Return (x, y) of the center of cell containing provided text 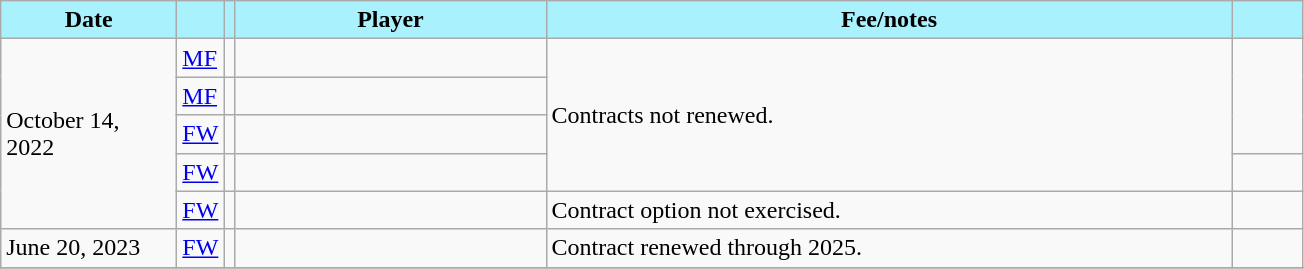
Player (390, 20)
Contract renewed through 2025. (889, 248)
Contract option not exercised. (889, 210)
Contracts not renewed. (889, 115)
Fee/notes (889, 20)
October 14, 2022 (89, 134)
June 20, 2023 (89, 248)
Date (89, 20)
